Determine the (x, y) coordinate at the center of the cell enclosing the given text.  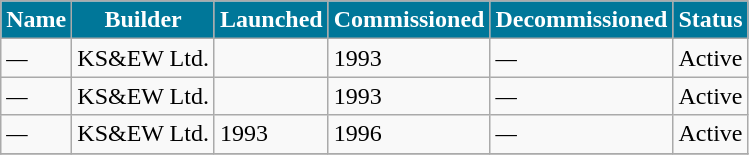
Launched (271, 20)
Decommissioned (582, 20)
Status (710, 20)
Commissioned (409, 20)
Builder (144, 20)
Name (36, 20)
1996 (409, 134)
